From the cell containing the given text, extract its center point as [x, y] coordinate. 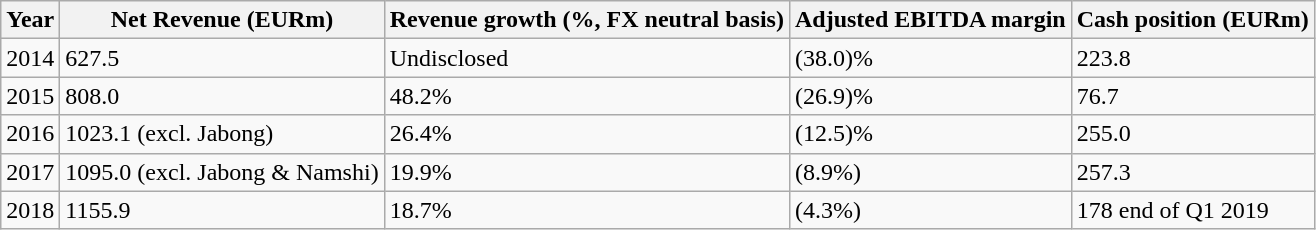
627.5 [222, 58]
48.2% [586, 96]
255.0 [1192, 134]
76.7 [1192, 96]
257.3 [1192, 172]
18.7% [586, 210]
2015 [30, 96]
1155.9 [222, 210]
1023.1 (excl. Jabong) [222, 134]
(38.0)% [930, 58]
19.9% [586, 172]
2017 [30, 172]
2014 [30, 58]
808.0 [222, 96]
223.8 [1192, 58]
1095.0 (excl. Jabong & Namshi) [222, 172]
(12.5)% [930, 134]
Cash position (EURm) [1192, 20]
Adjusted EBITDA margin [930, 20]
(8.9%) [930, 172]
Year [30, 20]
2018 [30, 210]
178 end of Q1 2019 [1192, 210]
Net Revenue (EURm) [222, 20]
26.4% [586, 134]
(4.3%) [930, 210]
2016 [30, 134]
Revenue growth (%, FX neutral basis) [586, 20]
Undisclosed [586, 58]
(26.9)% [930, 96]
